Return [X, Y] of the center of cell containing provided text 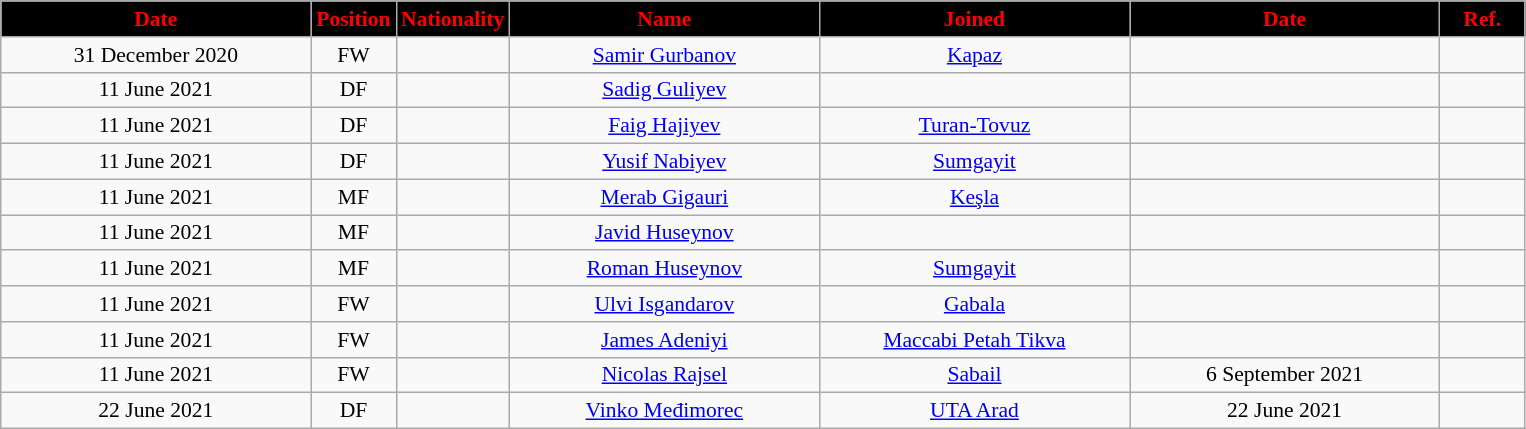
Ulvi Isgandarov [664, 304]
Turan-Tovuz [974, 126]
Maccabi Petah Tikva [974, 340]
Nationality [452, 19]
6 September 2021 [1285, 375]
UTA Arad [974, 411]
Roman Huseynov [664, 269]
James Adeniyi [664, 340]
Name [664, 19]
Kapaz [974, 55]
Nicolas Rajsel [664, 375]
Ref. [1482, 19]
Position [354, 19]
Merab Gigauri [664, 197]
Javid Huseynov [664, 233]
Gabala [974, 304]
Sabail [974, 375]
Joined [974, 19]
Keşla [974, 197]
Vinko Međimorec [664, 411]
Sadig Guliyev [664, 90]
Faig Hajiyev [664, 126]
Yusif Nabiyev [664, 162]
Samir Gurbanov [664, 55]
31 December 2020 [156, 55]
